Extract the (X, Y) coordinate from the center of the cell holding the provided text.  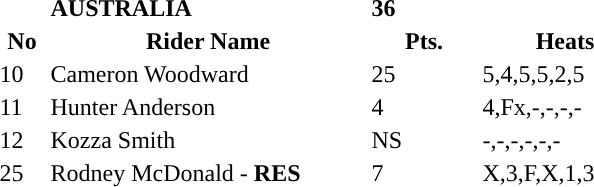
25 (424, 74)
Rider Name (208, 41)
Pts. (424, 41)
4 (424, 107)
Kozza Smith (208, 140)
Cameron Woodward (208, 74)
Hunter Anderson (208, 107)
NS (424, 140)
